Scan for the cell matching the given text and deliver its (X, Y) coordinate at center. 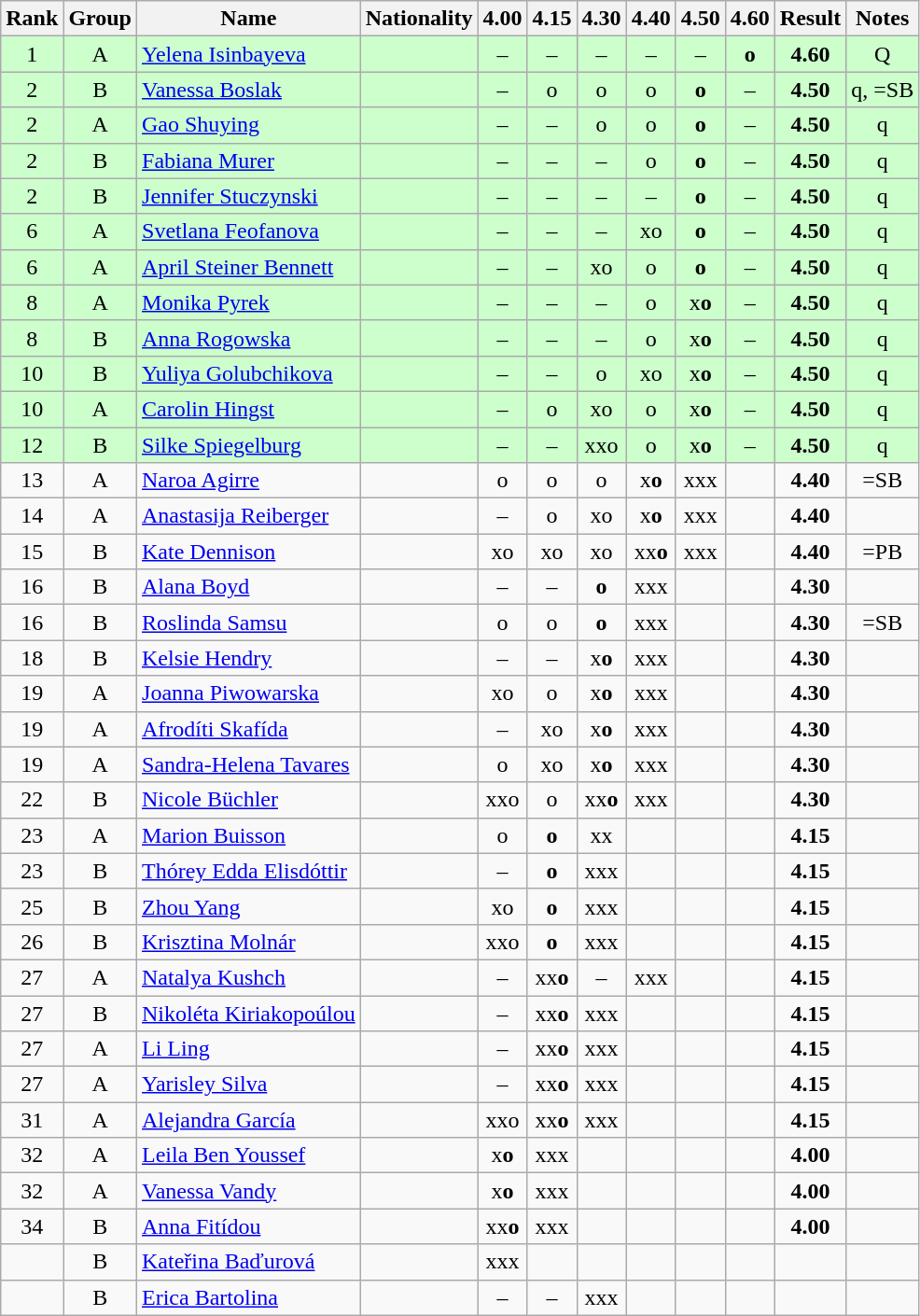
Joanna Piwowarska (249, 693)
Anna Rogowska (249, 338)
Gao Shuying (249, 125)
Alejandra García (249, 1120)
Afrodíti Skafída (249, 729)
Alana Boyd (249, 587)
22 (32, 800)
Li Ling (249, 1049)
Rank (32, 19)
Svetlana Feofanova (249, 231)
18 (32, 658)
Leila Ben Youssef (249, 1155)
Zhou Yang (249, 906)
Fabiana Murer (249, 161)
Anastasija Reiberger (249, 516)
q, =SB (883, 90)
Kate Dennison (249, 552)
Name (249, 19)
26 (32, 942)
Erica Bartolina (249, 1297)
Kateřina Baďurová (249, 1262)
xx (601, 835)
April Steiner Bennett (249, 267)
Anna Fitídou (249, 1226)
Nicole Büchler (249, 800)
Vanessa Boslak (249, 90)
Yarisley Silva (249, 1085)
Marion Buisson (249, 835)
Q (883, 54)
14 (32, 516)
Carolin Hingst (249, 409)
Nationality (419, 19)
34 (32, 1226)
Naroa Agirre (249, 481)
Jennifer Stuczynski (249, 196)
Nikoléta Kiriakopoúlou (249, 1013)
13 (32, 481)
Vanessa Vandy (249, 1191)
Kelsie Hendry (249, 658)
Yelena Isinbayeva (249, 54)
Thórey Edda Elisdóttir (249, 871)
25 (32, 906)
Krisztina Molnár (249, 942)
Roslinda Samsu (249, 623)
15 (32, 552)
1 (32, 54)
31 (32, 1120)
Silke Spiegelburg (249, 445)
Yuliya Golubchikova (249, 373)
Sandra-Helena Tavares (249, 764)
Result (810, 19)
12 (32, 445)
Monika Pyrek (249, 302)
=PB (883, 552)
Natalya Kushch (249, 977)
Notes (883, 19)
Group (101, 19)
